Return the [X, Y] coordinate for the center point of the cell that contains the specified text.  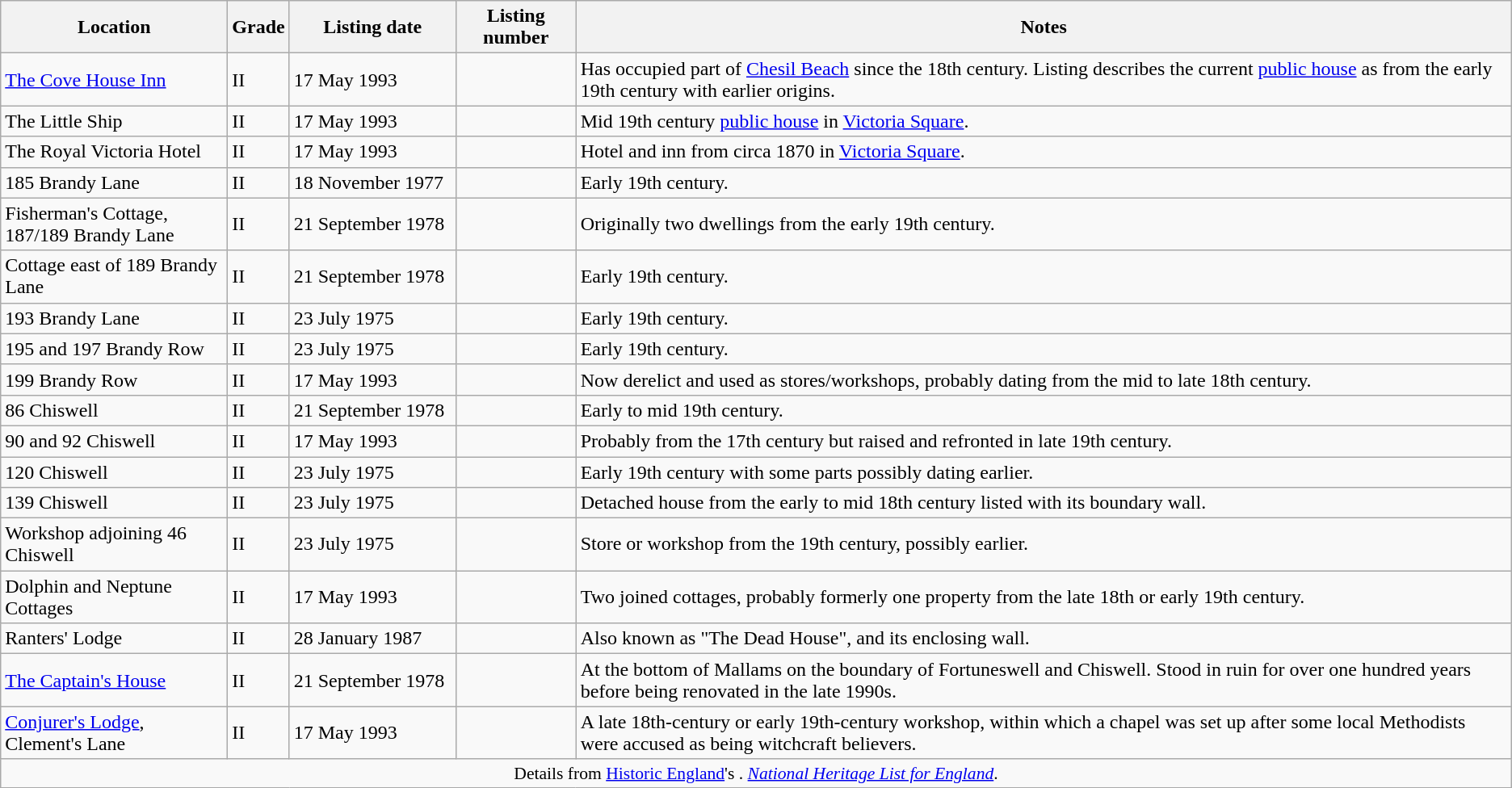
185 Brandy Lane [115, 182]
90 and 92 Chiswell [115, 441]
The Captain's House [115, 680]
Detached house from the early to mid 18th century listed with its boundary wall. [1044, 503]
Details from Historic England's . National Heritage List for England. [756, 773]
Location [115, 27]
The Little Ship [115, 121]
Also known as "The Dead House", and its enclosing wall. [1044, 639]
Listing date [372, 27]
Mid 19th century public house in Victoria Square. [1044, 121]
Originally two dwellings from the early 19th century. [1044, 224]
120 Chiswell [115, 472]
28 January 1987 [372, 639]
86 Chiswell [115, 410]
18 November 1977 [372, 182]
Probably from the 17th century but raised and refronted in late 19th century. [1044, 441]
Workshop adjoining 46 Chiswell [115, 544]
139 Chiswell [115, 503]
The Cove House Inn [115, 79]
Now derelict and used as stores/workshops, probably dating from the mid to late 18th century. [1044, 379]
199 Brandy Row [115, 379]
Two joined cottages, probably formerly one property from the late 18th or early 19th century. [1044, 597]
193 Brandy Lane [115, 318]
Store or workshop from the 19th century, possibly earlier. [1044, 544]
The Royal Victoria Hotel [115, 152]
Listing number [515, 27]
Fisherman's Cottage, 187/189 Brandy Lane [115, 224]
Grade [258, 27]
Cottage east of 189 Brandy Lane [115, 276]
Dolphin and Neptune Cottages [115, 597]
Hotel and inn from circa 1870 in Victoria Square. [1044, 152]
Early 19th century with some parts possibly dating earlier. [1044, 472]
Notes [1044, 27]
195 and 197 Brandy Row [115, 349]
Early to mid 19th century. [1044, 410]
Ranters' Lodge [115, 639]
Conjurer's Lodge, Clement's Lane [115, 733]
